Find where the given text appears and provide that cell's center as [X, Y] coordinate. 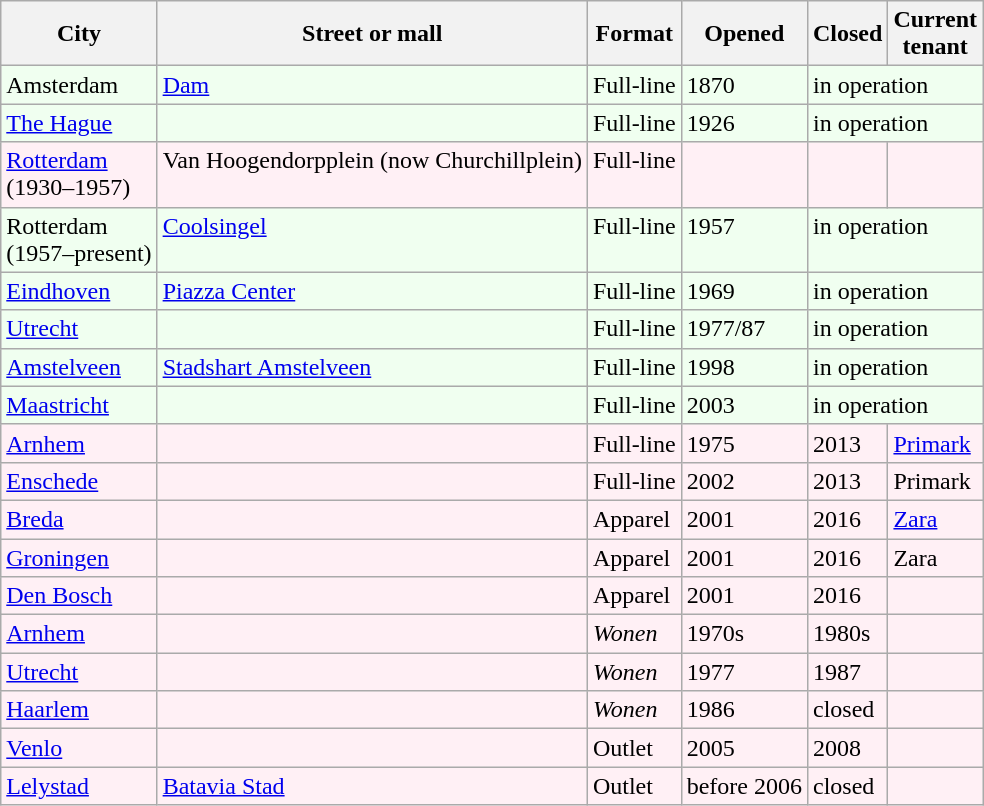
Format [634, 34]
Amstelveen [79, 367]
1986 [744, 710]
Rotterdam(1930–1957) [79, 174]
Den Bosch [79, 596]
Opened [744, 34]
before 2006 [744, 786]
Street or mall [372, 34]
Coolsingel [372, 240]
Lelystad [79, 786]
Piazza Center [372, 291]
1977/87 [744, 329]
Maastricht [79, 405]
Haarlem [79, 710]
1977 [744, 672]
2003 [744, 405]
Venlo [79, 748]
Eindhoven [79, 291]
1870 [744, 85]
1975 [744, 443]
Closed [847, 34]
1969 [744, 291]
Breda [79, 519]
1970s [744, 634]
Van Hoogendorpplein (now Churchillplein) [372, 174]
1926 [744, 123]
1998 [744, 367]
Stadshart Amstelveen [372, 367]
1987 [847, 672]
Groningen [79, 557]
2008 [847, 748]
1980s [847, 634]
2005 [744, 748]
The Hague [79, 123]
Rotterdam(1957–present) [79, 240]
Batavia Stad [372, 786]
Dam [372, 85]
Currenttenant [936, 34]
City [79, 34]
Amsterdam [79, 85]
1957 [744, 240]
Enschede [79, 481]
2002 [744, 481]
